Pinpoint the cell where the given text exists, returning its [X, Y] midpoint coordinate. 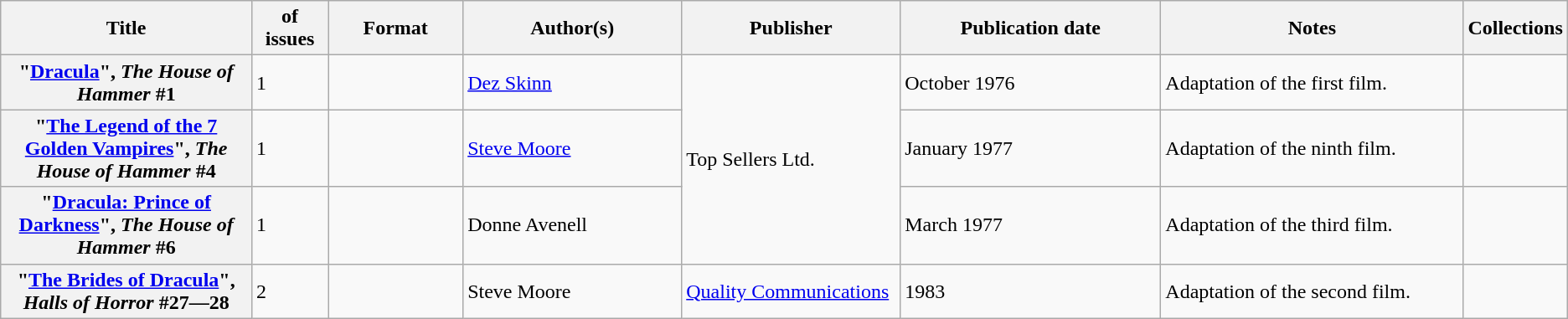
2 [290, 291]
Adaptation of the second film. [1312, 291]
March 1977 [1030, 225]
Title [126, 28]
Collections [1515, 28]
1983 [1030, 291]
Author(s) [573, 28]
January 1977 [1030, 148]
Adaptation of the ninth film. [1312, 148]
Adaptation of the first film. [1312, 82]
October 1976 [1030, 82]
"The Legend of the 7 Golden Vampires", The House of Hammer #4 [126, 148]
"Dracula: Prince of Darkness", The House of Hammer #6 [126, 225]
Format [395, 28]
"Dracula", The House of Hammer #1 [126, 82]
Notes [1312, 28]
Adaptation of the third film. [1312, 225]
Dez Skinn [573, 82]
Publication date [1030, 28]
Donne Avenell [573, 225]
Quality Communications [791, 291]
Publisher [791, 28]
"The Brides of Dracula", Halls of Horror #27—28 [126, 291]
Top Sellers Ltd. [791, 159]
of issues [290, 28]
